Search for the cell housing the specified text and yield its (x, y) center coordinate. 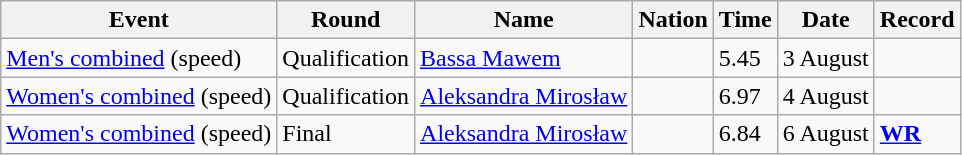
Men's combined (speed) (139, 58)
Nation (673, 20)
6.97 (745, 96)
Time (745, 20)
Event (139, 20)
Date (826, 20)
Final (346, 134)
6.84 (745, 134)
6 August (826, 134)
WR (917, 134)
Record (917, 20)
5.45 (745, 58)
Bassa Mawem (524, 58)
3 August (826, 58)
4 August (826, 96)
Name (524, 20)
Round (346, 20)
